Locate the cell with the specified text and output its (X, Y) center coordinate. 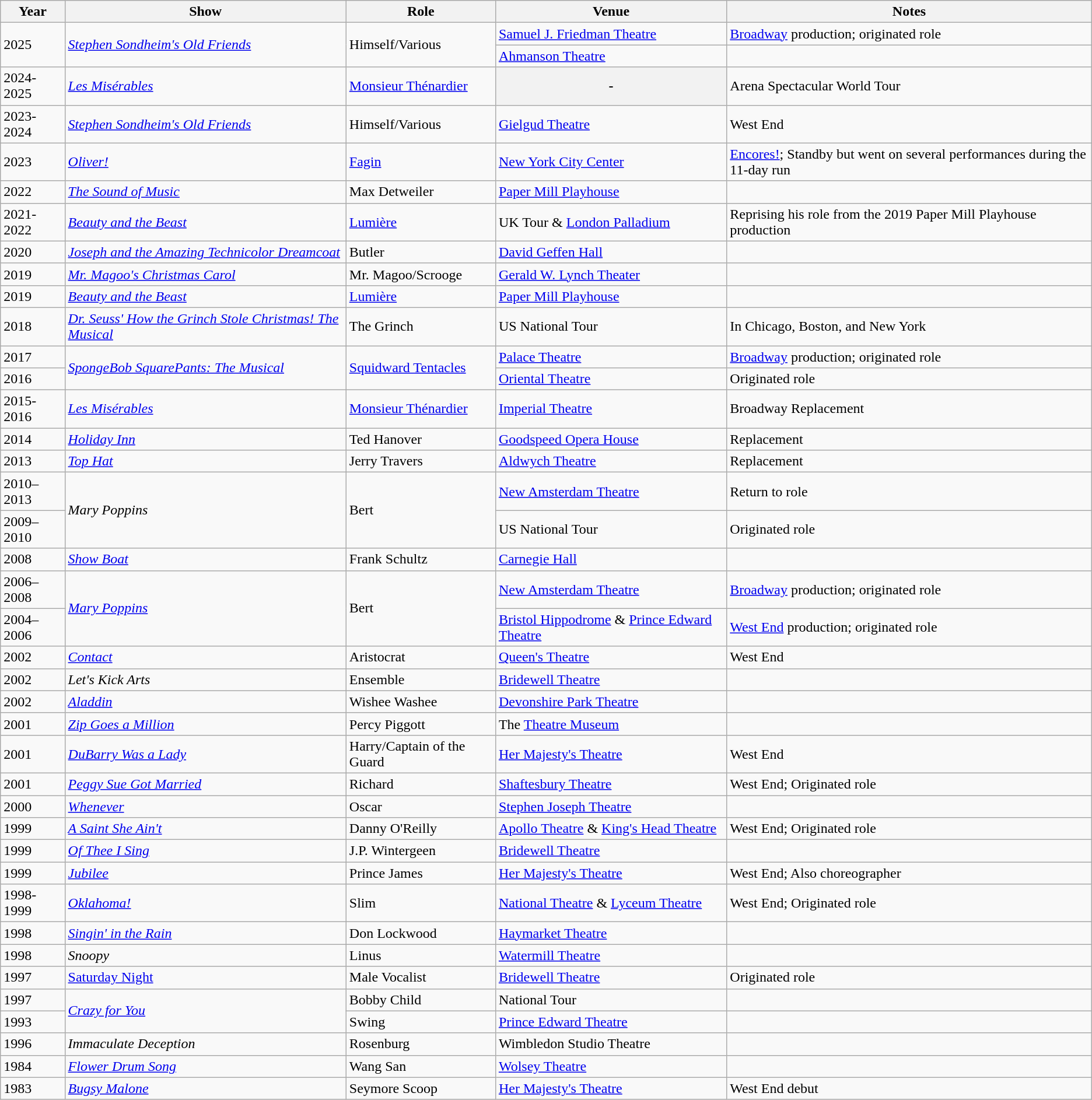
SpongeBob SquarePants: The Musical (205, 367)
West End; Also choreographer (909, 873)
New York City Center (611, 162)
Oscar (421, 807)
Show Boat (205, 559)
Reprising his role from the 2019 Paper Mill Playhouse production (909, 222)
2024-2025 (33, 86)
Swing (421, 1022)
2008 (33, 559)
J.P. Wintergeen (421, 851)
The Sound of Music (205, 192)
Imperial Theatre (611, 409)
Aladdin (205, 702)
Contact (205, 657)
- (611, 86)
Ahmanson Theatre (611, 56)
Wimbledon Studio Theatre (611, 1044)
Ensemble (421, 679)
Holiday Inn (205, 439)
Devonshire Park Theatre (611, 702)
Flower Drum Song (205, 1066)
Dr. Seuss' How the Grinch Stole Christmas! The Musical (205, 327)
2014 (33, 439)
2025 (33, 45)
Frank Schultz (421, 559)
Year (33, 12)
Fagin (421, 162)
1998-1999 (33, 903)
Harry/Captain of the Guard (421, 754)
Carnegie Hall (611, 559)
A Saint She Ain't (205, 829)
Whenever (205, 807)
Richard (421, 784)
DuBarry Was a Lady (205, 754)
Percy Piggott (421, 724)
The Grinch (421, 327)
Male Vocalist (421, 978)
2021-2022 (33, 222)
Show (205, 12)
Gerald W. Lynch Theater (611, 274)
Joseph and the Amazing Technicolor Dreamcoat (205, 252)
Haymarket Theatre (611, 933)
Oliver! (205, 162)
Palace Theatre (611, 356)
National Theatre & Lyceum Theatre (611, 903)
Return to role (909, 491)
Wishee Washee (421, 702)
Goodspeed Opera House (611, 439)
Rosenburg (421, 1044)
Bugsy Malone (205, 1088)
Prince Edward Theatre (611, 1022)
Crazy for You (205, 1011)
Slim (421, 903)
Arena Spectacular World Tour (909, 86)
Max Detweiler (421, 192)
Peggy Sue Got Married (205, 784)
Aldwych Theatre (611, 461)
National Tour (611, 1000)
Top Hat (205, 461)
Broadway Replacement (909, 409)
Danny O'Reilly (421, 829)
2023 (33, 162)
Shaftesbury Theatre (611, 784)
2020 (33, 252)
2004–2006 (33, 628)
Singin' in the Rain (205, 933)
Oriental Theatre (611, 379)
1984 (33, 1066)
2013 (33, 461)
Watermill Theatre (611, 955)
Prince James (421, 873)
Apollo Theatre & King's Head Theatre (611, 829)
Seymore Scoop (421, 1088)
Snoopy (205, 955)
Mr. Magoo/Scrooge (421, 274)
Zip Goes a Million (205, 724)
Saturday Night (205, 978)
1983 (33, 1088)
Linus (421, 955)
The Theatre Museum (611, 724)
Let's Kick Arts (205, 679)
Wang San (421, 1066)
1996 (33, 1044)
Wolsey Theatre (611, 1066)
Don Lockwood (421, 933)
2015-2016 (33, 409)
2006–2008 (33, 589)
In Chicago, Boston, and New York (909, 327)
Immaculate Deception (205, 1044)
Ted Hanover (421, 439)
Squidward Tentacles (421, 367)
Of Thee I Sing (205, 851)
Mr. Magoo's Christmas Carol (205, 274)
Jubilee (205, 873)
2016 (33, 379)
UK Tour & London Palladium (611, 222)
Bristol Hippodrome & Prince Edward Theatre (611, 628)
West End debut (909, 1088)
Encores!; Standby but went on several performances during the 11-day run (909, 162)
Gielgud Theatre (611, 124)
Venue (611, 12)
Stephen Joseph Theatre (611, 807)
2017 (33, 356)
Butler (421, 252)
West End production; originated role (909, 628)
Samuel J. Friedman Theatre (611, 34)
Oklahoma! (205, 903)
David Geffen Hall (611, 252)
1993 (33, 1022)
Role (421, 12)
2022 (33, 192)
2000 (33, 807)
Notes (909, 12)
Queen's Theatre (611, 657)
2023-2024 (33, 124)
2009–2010 (33, 530)
Bobby Child (421, 1000)
Aristocrat (421, 657)
Jerry Travers (421, 461)
2018 (33, 327)
2010–2013 (33, 491)
